Provide the [X, Y] coordinate of the cell's center where the given text is located.  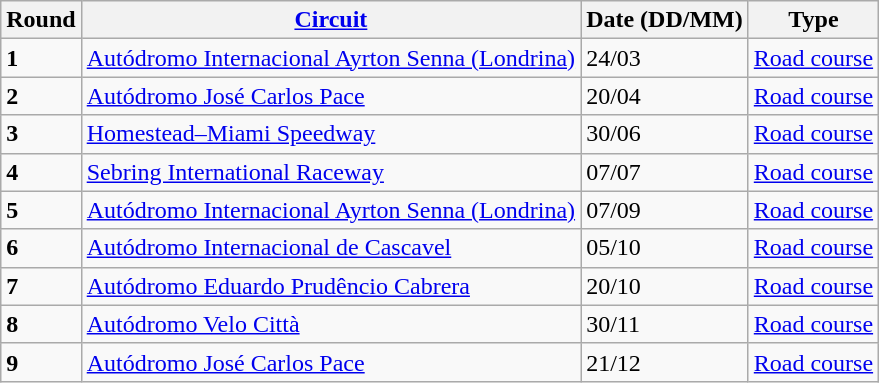
9 [41, 362]
2 [41, 96]
8 [41, 324]
05/10 [665, 248]
Homestead–Miami Speedway [330, 134]
4 [41, 172]
Autódromo Eduardo Prudêncio Cabrera [330, 286]
20/04 [665, 96]
07/09 [665, 210]
30/11 [665, 324]
Date (DD/MM) [665, 20]
Autódromo Velo Città [330, 324]
Sebring International Raceway [330, 172]
1 [41, 58]
Circuit [330, 20]
30/06 [665, 134]
5 [41, 210]
07/07 [665, 172]
20/10 [665, 286]
Round [41, 20]
3 [41, 134]
7 [41, 286]
24/03 [665, 58]
Autódromo Internacional de Cascavel [330, 248]
6 [41, 248]
Type [813, 20]
21/12 [665, 362]
